Extract the [X, Y] coordinate from the center of the cell holding the provided text.  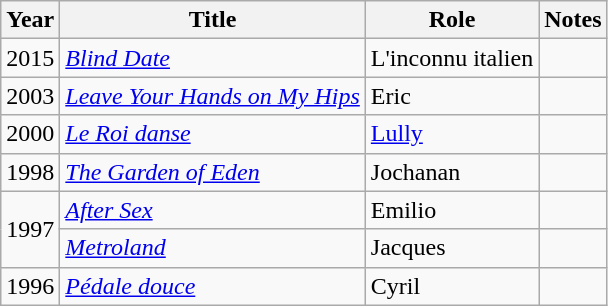
Lully [452, 134]
Jochanan [452, 172]
Year [30, 20]
After Sex [213, 210]
2015 [30, 58]
Leave Your Hands on My Hips [213, 96]
Title [213, 20]
1996 [30, 286]
The Garden of Eden [213, 172]
1997 [30, 229]
Pédale douce [213, 286]
Emilio [452, 210]
Jacques [452, 248]
Eric [452, 96]
Cyril [452, 286]
Blind Date [213, 58]
Metroland [213, 248]
2000 [30, 134]
1998 [30, 172]
L'inconnu italien [452, 58]
Notes [573, 20]
2003 [30, 96]
Le Roi danse [213, 134]
Role [452, 20]
